Locate the cell with the specified text and output its (X, Y) center coordinate. 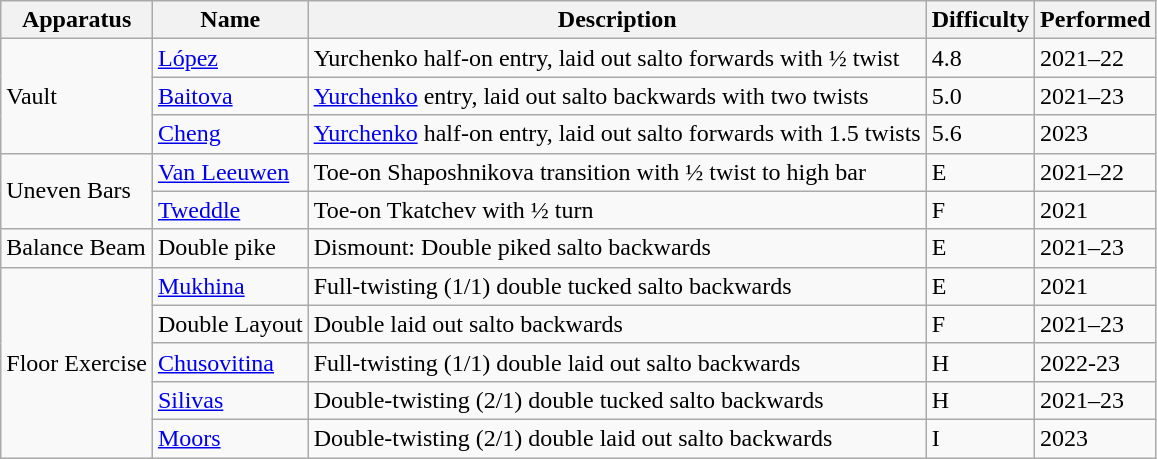
Baitova (230, 96)
Toe-on Tkatchev with ½ turn (617, 210)
Toe-on Shaposhnikova transition with ½ twist to high bar (617, 172)
Description (617, 20)
Tweddle (230, 210)
Difficulty (980, 20)
Double-twisting (2/1) double laid out salto backwards (617, 438)
Dismount: Double piked salto backwards (617, 248)
Van Leeuwen (230, 172)
Performed (1096, 20)
Yurchenko half-on entry, laid out salto forwards with ½ twist (617, 58)
Mukhina (230, 286)
Name (230, 20)
Double pike (230, 248)
Moors (230, 438)
Yurchenko entry, laid out salto backwards with two twists (617, 96)
Balance Beam (77, 248)
Double laid out salto backwards (617, 324)
Vault (77, 96)
5.6 (980, 134)
2022-23 (1096, 362)
Silivas (230, 400)
Full-twisting (1/1) double tucked salto backwards (617, 286)
5.0 (980, 96)
I (980, 438)
Apparatus (77, 20)
López (230, 58)
Uneven Bars (77, 191)
Double Layout (230, 324)
4.8 (980, 58)
Double-twisting (2/1) double tucked salto backwards (617, 400)
Full-twisting (1/1) double laid out salto backwards (617, 362)
Yurchenko half-on entry, laid out salto forwards with 1.5 twists (617, 134)
Chusovitina (230, 362)
Cheng (230, 134)
Floor Exercise (77, 362)
